Provide the (x, y) coordinate of the cell's center where the given text is located.  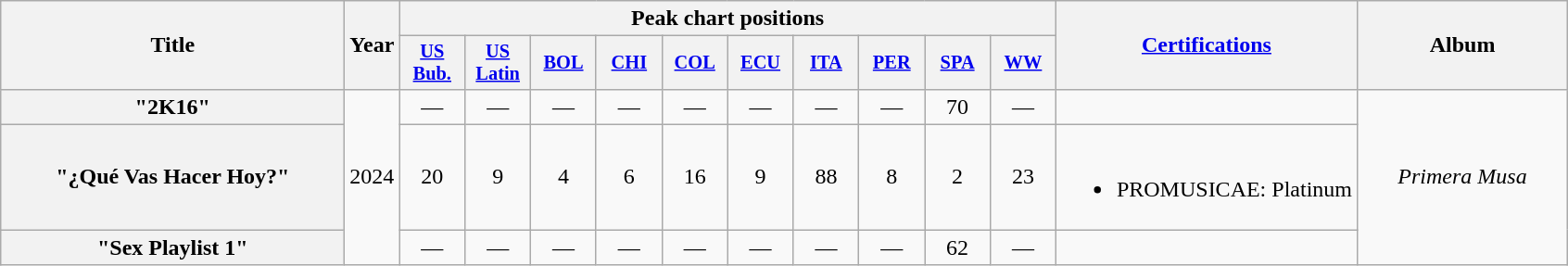
62 (958, 247)
"2K16" (172, 107)
Peak chart positions (728, 19)
"¿Qué Vas Hacer Hoy?" (172, 178)
SPA (958, 63)
2024 (373, 176)
2 (958, 178)
USBub. (432, 63)
USLatin (499, 63)
ECU (760, 63)
Title (172, 45)
BOL (563, 63)
ITA (827, 63)
23 (1023, 178)
70 (958, 107)
PER (891, 63)
4 (563, 178)
8 (891, 178)
PROMUSICAE: Platinum (1207, 178)
WW (1023, 63)
Year (373, 45)
Certifications (1207, 45)
Primera Musa (1462, 176)
20 (432, 178)
16 (695, 178)
CHI (628, 63)
6 (628, 178)
88 (827, 178)
COL (695, 63)
Album (1462, 45)
"Sex Playlist 1" (172, 247)
